Capture the cell that displays the provided text and extract its (X, Y) central coordinate. 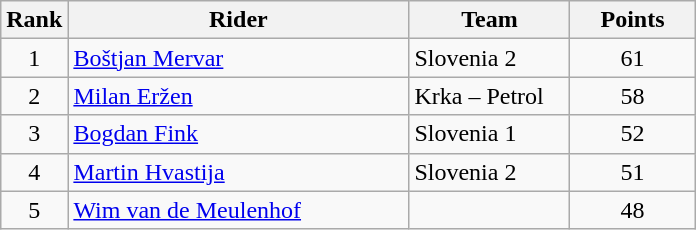
Rider (238, 20)
Wim van de Meulenhof (238, 210)
Bogdan Fink (238, 134)
5 (34, 210)
Martin Hvastija (238, 172)
4 (34, 172)
1 (34, 58)
Points (632, 20)
Slovenia 1 (490, 134)
48 (632, 210)
Krka – Petrol (490, 96)
Milan Eržen (238, 96)
51 (632, 172)
58 (632, 96)
61 (632, 58)
3 (34, 134)
2 (34, 96)
52 (632, 134)
Boštjan Mervar (238, 58)
Team (490, 20)
Rank (34, 20)
